Capture the cell that displays the provided text and extract its (x, y) central coordinate. 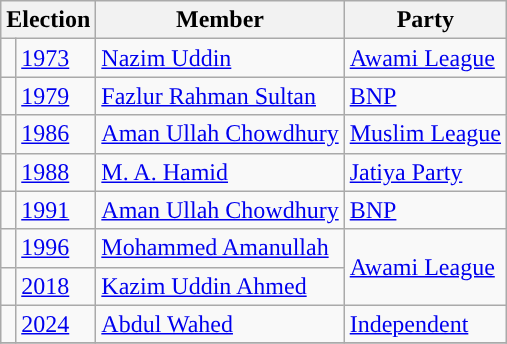
Nazim Uddin (220, 58)
1986 (56, 134)
1996 (56, 248)
2024 (56, 324)
Kazim Uddin Ahmed (220, 286)
M. A. Hamid (220, 172)
1973 (56, 58)
Muslim League (425, 134)
Jatiya Party (425, 172)
Election (48, 20)
Mohammed Amanullah (220, 248)
2018 (56, 286)
1991 (56, 210)
Party (425, 20)
1979 (56, 96)
Independent (425, 324)
Fazlur Rahman Sultan (220, 96)
Abdul Wahed (220, 324)
1988 (56, 172)
Member (220, 20)
